Detect which cell encompasses the target text, then output its [x, y] center coordinate. 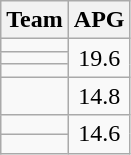
APG [99, 20]
14.6 [99, 134]
14.8 [99, 96]
19.6 [99, 58]
Team [35, 20]
